Detect which cell encompasses the target text, then output its [x, y] center coordinate. 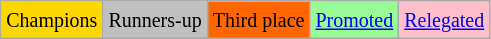
Promoted [354, 20]
Relegated [444, 20]
Runners-up [155, 20]
Third place [258, 20]
Champions [52, 20]
